Return the (X, Y) coordinate for the center point of the cell that contains the specified text.  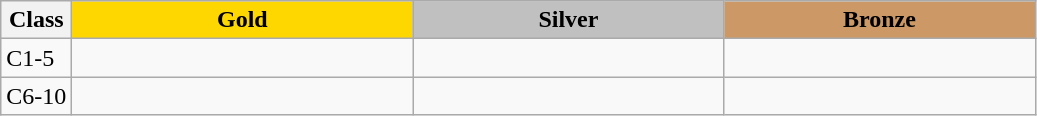
Class (36, 20)
Bronze (880, 20)
Silver (568, 20)
C6-10 (36, 96)
Gold (242, 20)
C1-5 (36, 58)
